Locate the cell with the specified text and output its (x, y) center coordinate. 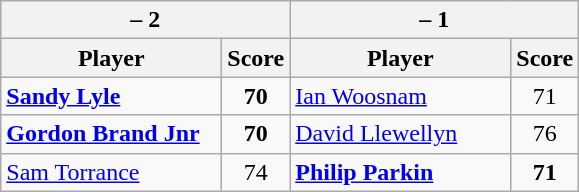
74 (256, 172)
Ian Woosnam (400, 96)
Gordon Brand Jnr (112, 134)
David Llewellyn (400, 134)
Sam Torrance (112, 172)
76 (545, 134)
Philip Parkin (400, 172)
– 1 (434, 20)
Sandy Lyle (112, 96)
– 2 (146, 20)
